From the cell containing the given text, extract its center point as (X, Y) coordinate. 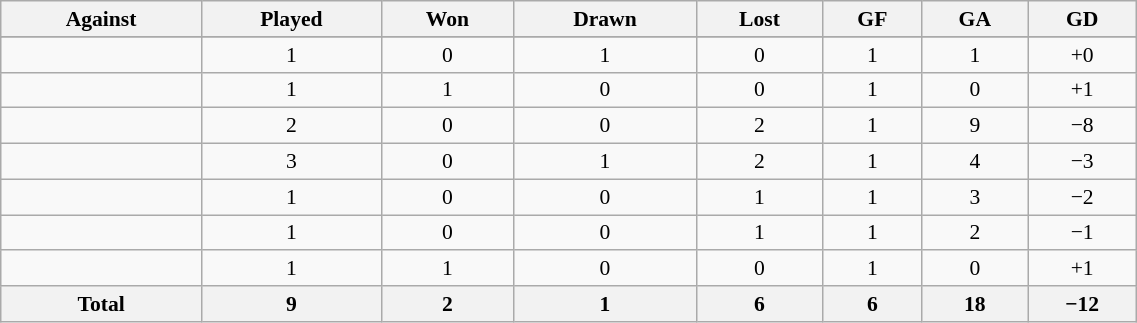
−1 (1082, 233)
Played (291, 19)
+0 (1082, 55)
−2 (1082, 197)
4 (974, 162)
Drawn (606, 19)
−3 (1082, 162)
Against (102, 19)
−8 (1082, 126)
GA (974, 19)
Lost (759, 19)
Total (102, 304)
GF (872, 19)
−12 (1082, 304)
Won (447, 19)
18 (974, 304)
GD (1082, 19)
